Determine the [X, Y] coordinate at the center of the cell enclosing the given text.  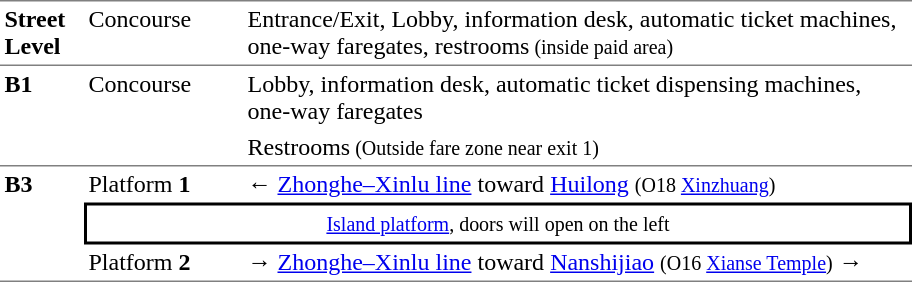
← Zhonghe–Xinlu line toward Huilong (O18 Xinzhuang) [578, 184]
Island platform, doors will open on the left [498, 223]
Platform 2 [164, 263]
Platform 1 [164, 184]
Restrooms (Outside fare zone near exit 1) [578, 148]
→ Zhonghe–Xinlu line toward Nanshijiao (O16 Xianse Temple) → [578, 263]
Entrance/Exit, Lobby, information desk, automatic ticket machines, one-way faregates, restrooms (inside paid area) [578, 33]
B3 [42, 224]
Street Level [42, 33]
B1 [42, 116]
Lobby, information desk, automatic ticket dispensing machines, one-way faregates [578, 98]
